Locate the cell with the specified text and output its (X, Y) center coordinate. 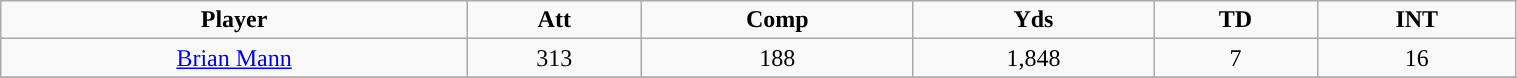
Yds (1033, 20)
Att (554, 20)
188 (777, 58)
16 (1418, 58)
INT (1418, 20)
313 (554, 58)
Player (234, 20)
Comp (777, 20)
1,848 (1033, 58)
7 (1236, 58)
Brian Mann (234, 58)
TD (1236, 20)
